Return the [X, Y] coordinate for the center point of the cell that contains the specified text.  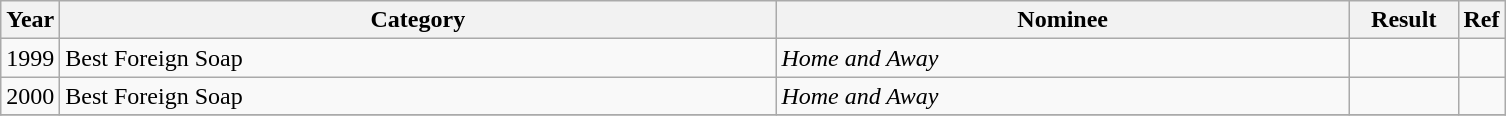
Ref [1482, 20]
Result [1404, 20]
Category [418, 20]
1999 [30, 58]
Nominee [1063, 20]
2000 [30, 96]
Year [30, 20]
